Scan for the cell matching the given text and deliver its [X, Y] coordinate at center. 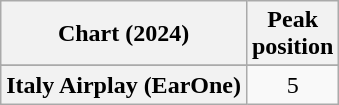
Chart (2024) [124, 34]
Italy Airplay (EarOne) [124, 85]
5 [292, 85]
Peakposition [292, 34]
